Determine the [X, Y] coordinate at the center of the cell enclosing the given text.  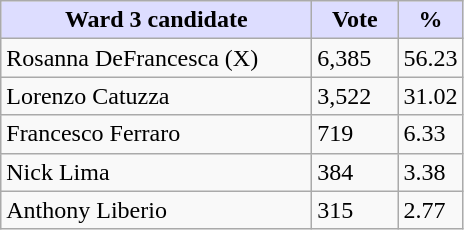
% [430, 20]
6.33 [430, 134]
Vote [355, 20]
3,522 [355, 96]
Ward 3 candidate [156, 20]
Francesco Ferraro [156, 134]
719 [355, 134]
31.02 [430, 96]
2.77 [430, 210]
3.38 [430, 172]
Nick Lima [156, 172]
Rosanna DeFrancesca (X) [156, 58]
Lorenzo Catuzza [156, 96]
6,385 [355, 58]
315 [355, 210]
Anthony Liberio [156, 210]
56.23 [430, 58]
384 [355, 172]
